Detect which cell encompasses the target text, then output its (X, Y) center coordinate. 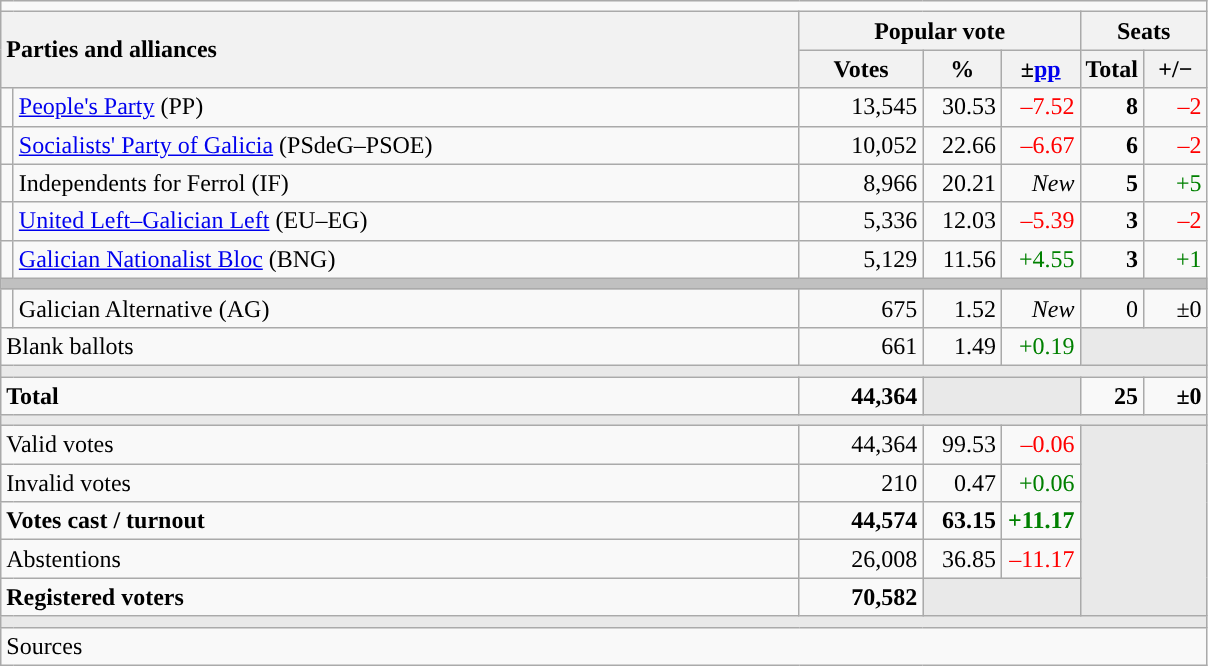
10,052 (861, 145)
+5 (1176, 183)
±pp (1040, 69)
8,966 (861, 183)
0 (1112, 308)
26,008 (861, 559)
Registered voters (400, 597)
Votes (861, 69)
8 (1112, 107)
1.49 (962, 346)
13,545 (861, 107)
12.03 (962, 221)
Blank ballots (400, 346)
–5.39 (1040, 221)
–7.52 (1040, 107)
1.52 (962, 308)
Galician Nationalist Bloc (BNG) (406, 259)
Popular vote (940, 31)
+11.17 (1040, 521)
Parties and alliances (400, 50)
+0.06 (1040, 483)
70,582 (861, 597)
Abstentions (400, 559)
5,336 (861, 221)
% (962, 69)
Galician Alternative (AG) (406, 308)
36.85 (962, 559)
+4.55 (1040, 259)
22.66 (962, 145)
Valid votes (400, 445)
0.47 (962, 483)
+0.19 (1040, 346)
People's Party (PP) (406, 107)
5 (1112, 183)
675 (861, 308)
+/− (1176, 69)
11.56 (962, 259)
63.15 (962, 521)
Sources (604, 646)
Invalid votes (400, 483)
25 (1112, 395)
Independents for Ferrol (IF) (406, 183)
Votes cast / turnout (400, 521)
–11.17 (1040, 559)
210 (861, 483)
Seats (1144, 31)
99.53 (962, 445)
–6.67 (1040, 145)
44,574 (861, 521)
30.53 (962, 107)
Socialists' Party of Galicia (PSdeG–PSOE) (406, 145)
United Left–Galician Left (EU–EG) (406, 221)
6 (1112, 145)
+1 (1176, 259)
5,129 (861, 259)
–0.06 (1040, 445)
661 (861, 346)
20.21 (962, 183)
